Determine the [X, Y] coordinate at the center of the cell enclosing the given text.  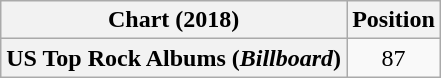
Chart (2018) [174, 20]
Position [394, 20]
87 [394, 58]
US Top Rock Albums (Billboard) [174, 58]
